Extract the (X, Y) coordinate from the center of the cell holding the provided text.  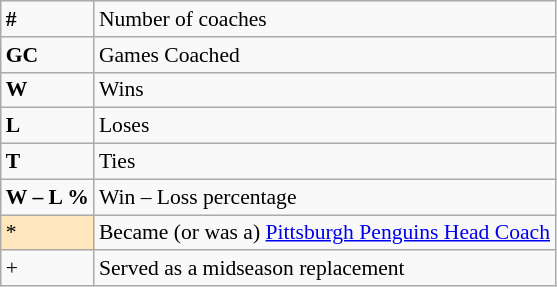
Games Coached (324, 55)
W – L % (48, 197)
Wins (324, 90)
Became (or was a) Pittsburgh Penguins Head Coach (324, 233)
Win – Loss percentage (324, 197)
T (48, 162)
+ (48, 269)
* (48, 233)
L (48, 126)
# (48, 19)
GC (48, 55)
Ties (324, 162)
Served as a midseason replacement (324, 269)
Loses (324, 126)
Number of coaches (324, 19)
W (48, 90)
